Scan for the cell matching the given text and deliver its [x, y] coordinate at center. 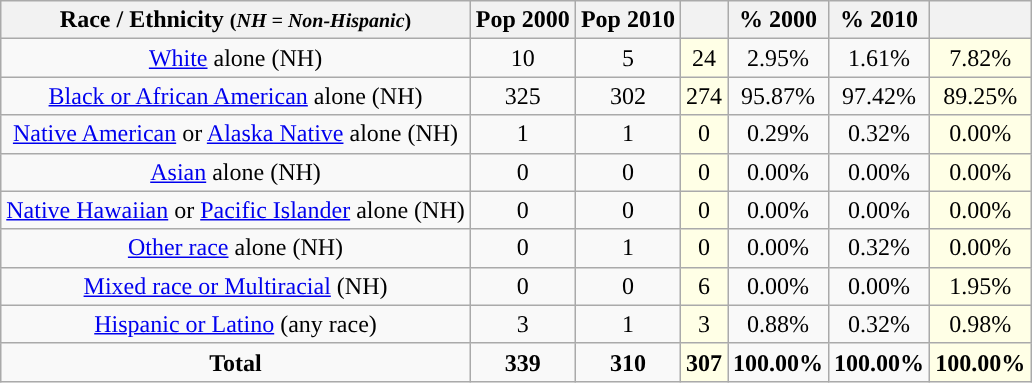
89.25% [980, 96]
0.29% [778, 134]
97.42% [880, 96]
302 [628, 96]
1.61% [880, 58]
Pop 2010 [628, 20]
Race / Ethnicity (NH = Non-Hispanic) [236, 20]
0.98% [980, 324]
5 [628, 58]
10 [522, 58]
307 [704, 362]
% 2000 [778, 20]
Asian alone (NH) [236, 172]
Other race alone (NH) [236, 248]
7.82% [980, 58]
6 [704, 286]
1.95% [980, 286]
Mixed race or Multiracial (NH) [236, 286]
Native Hawaiian or Pacific Islander alone (NH) [236, 210]
24 [704, 58]
White alone (NH) [236, 58]
Black or African American alone (NH) [236, 96]
Hispanic or Latino (any race) [236, 324]
0.88% [778, 324]
339 [522, 362]
2.95% [778, 58]
Total [236, 362]
% 2010 [880, 20]
310 [628, 362]
95.87% [778, 96]
325 [522, 96]
274 [704, 96]
Native American or Alaska Native alone (NH) [236, 134]
Pop 2000 [522, 20]
